Scan for the cell matching the given text and deliver its (x, y) coordinate at center. 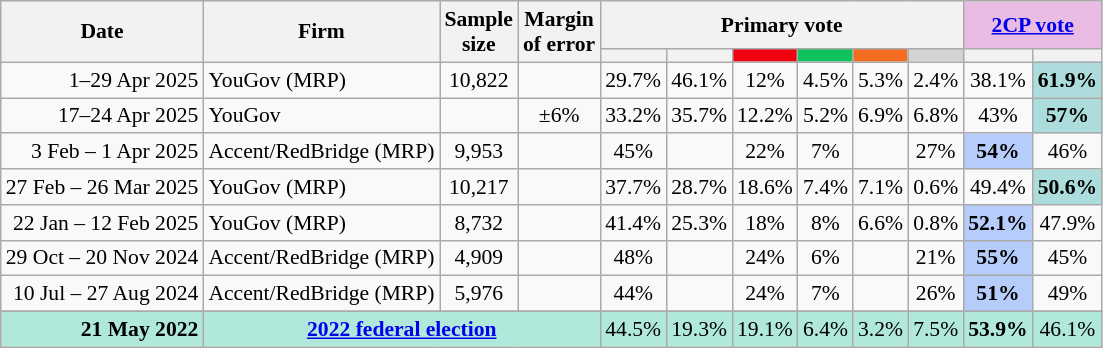
5.2% (826, 116)
7.5% (936, 330)
8,732 (479, 223)
6% (826, 258)
19.3% (699, 330)
4.5% (826, 80)
19.1% (765, 330)
26% (936, 294)
22 Jan – 12 Feb 2025 (102, 223)
53.9% (998, 330)
47.9% (1068, 223)
10,217 (479, 187)
Marginof error (559, 32)
2.4% (936, 80)
21% (936, 258)
38.1% (998, 80)
27% (936, 152)
44.5% (633, 330)
5.3% (880, 80)
44% (633, 294)
6.8% (936, 116)
±6% (559, 116)
0.8% (936, 223)
61.9% (1068, 80)
22% (765, 152)
2CP vote (1032, 25)
57% (1068, 116)
9,953 (479, 152)
5,976 (479, 294)
49% (1068, 294)
37.7% (633, 187)
41.4% (633, 223)
Date (102, 32)
8% (826, 223)
YouGov (321, 116)
6.6% (880, 223)
3.2% (880, 330)
29 Oct – 20 Nov 2024 (102, 258)
0.6% (936, 187)
18% (765, 223)
6.4% (826, 330)
7.4% (826, 187)
10,822 (479, 80)
51% (998, 294)
49.4% (998, 187)
46% (1068, 152)
4,909 (479, 258)
28.7% (699, 187)
Samplesize (479, 32)
52.1% (998, 223)
55% (998, 258)
7.1% (880, 187)
Primary vote (782, 25)
54% (998, 152)
27 Feb – 26 Mar 2025 (102, 187)
6.9% (880, 116)
1–29 Apr 2025 (102, 80)
43% (998, 116)
17–24 Apr 2025 (102, 116)
35.7% (699, 116)
2022 federal election (402, 330)
12% (765, 80)
12.2% (765, 116)
10 Jul – 27 Aug 2024 (102, 294)
18.6% (765, 187)
33.2% (633, 116)
29.7% (633, 80)
21 May 2022 (102, 330)
3 Feb – 1 Apr 2025 (102, 152)
25.3% (699, 223)
Firm (321, 32)
50.6% (1068, 187)
48% (633, 258)
